Extract the (X, Y) coordinate from the center of the cell holding the provided text.  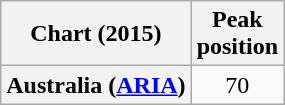
Peakposition (237, 34)
70 (237, 85)
Chart (2015) (96, 34)
Australia (ARIA) (96, 85)
